Pinpoint the cell where the given text exists, returning its (X, Y) midpoint coordinate. 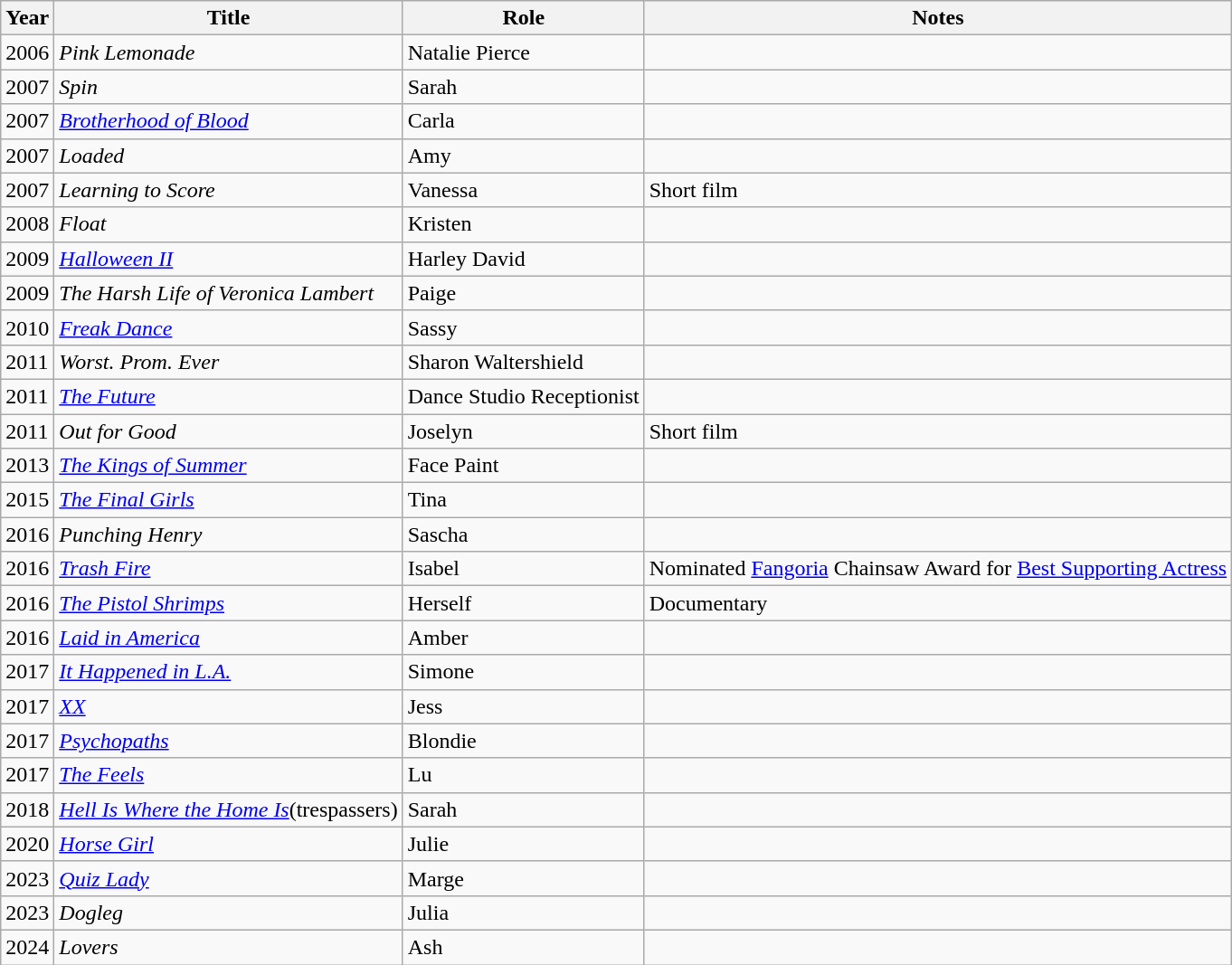
Psychopaths (228, 741)
Learning to Score (228, 190)
Quiz Lady (228, 878)
Amber (523, 638)
Sassy (523, 327)
It Happened in L.A. (228, 672)
Spin (228, 87)
Pink Lemonade (228, 52)
The Final Girls (228, 500)
The Feels (228, 775)
Freak Dance (228, 327)
Hell Is Where the Home Is(trespassers) (228, 809)
Dance Studio Receptionist (523, 396)
XX (228, 706)
Halloween II (228, 259)
Joselyn (523, 431)
Blondie (523, 741)
Marge (523, 878)
Kristen (523, 224)
Laid in America (228, 638)
Dogleg (228, 913)
Nominated Fangoria Chainsaw Award for Best Supporting Actress (937, 569)
Trash Fire (228, 569)
Title (228, 18)
Documentary (937, 603)
Year (27, 18)
Face Paint (523, 466)
The Harsh Life of Veronica Lambert (228, 293)
Simone (523, 672)
Lu (523, 775)
The Future (228, 396)
2013 (27, 466)
2015 (27, 500)
Amy (523, 156)
Carla (523, 121)
Natalie Pierce (523, 52)
Tina (523, 500)
2024 (27, 947)
Worst. Prom. Ever (228, 362)
Ash (523, 947)
Punching Henry (228, 535)
Out for Good (228, 431)
Herself (523, 603)
Loaded (228, 156)
Horse Girl (228, 844)
2020 (27, 844)
The Pistol Shrimps (228, 603)
Paige (523, 293)
2006 (27, 52)
Lovers (228, 947)
Isabel (523, 569)
Jess (523, 706)
2018 (27, 809)
Float (228, 224)
Julia (523, 913)
Sharon Waltershield (523, 362)
2010 (27, 327)
Notes (937, 18)
Sascha (523, 535)
2008 (27, 224)
Vanessa (523, 190)
Harley David (523, 259)
Julie (523, 844)
The Kings of Summer (228, 466)
Role (523, 18)
Brotherhood of Blood (228, 121)
